Find where the given text appears and provide that cell's center as (X, Y) coordinate. 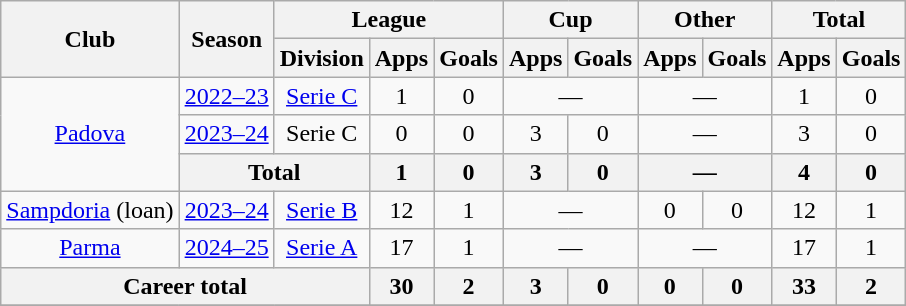
Career total (186, 286)
Serie B (322, 210)
Cup (570, 20)
4 (804, 172)
2024–25 (226, 248)
Parma (90, 248)
Club (90, 39)
30 (401, 286)
Sampdoria (loan) (90, 210)
Division (322, 58)
League (388, 20)
Season (226, 39)
2022–23 (226, 96)
Other (705, 20)
33 (804, 286)
Padova (90, 134)
Serie A (322, 248)
